Pinpoint the cell where the given text exists, returning its [x, y] midpoint coordinate. 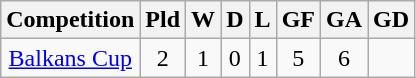
6 [344, 58]
5 [298, 58]
GF [298, 20]
D [235, 20]
L [262, 20]
Pld [163, 20]
2 [163, 58]
GD [392, 20]
0 [235, 58]
GA [344, 20]
W [204, 20]
Balkans Cup [70, 58]
Competition [70, 20]
